Search for the cell housing the specified text and yield its (X, Y) center coordinate. 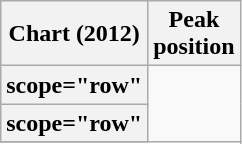
Peakposition (194, 34)
Chart (2012) (74, 34)
